Search for the cell housing the specified text and yield its (X, Y) center coordinate. 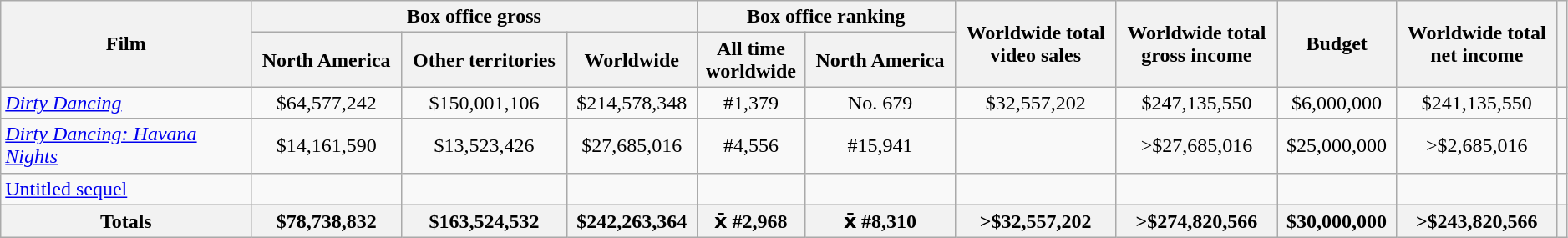
No. 679 (880, 103)
>$32,557,202 (1036, 221)
$214,578,348 (632, 103)
$30,000,000 (1337, 221)
$163,524,532 (484, 221)
#4,556 (751, 145)
$247,135,550 (1196, 103)
Totals (126, 221)
$14,161,590 (327, 145)
Film (126, 43)
#1,379 (751, 103)
Worldwide total gross income (1196, 43)
$6,000,000 (1337, 103)
Dirty Dancing (126, 103)
Box office gross (474, 17)
$242,263,364 (632, 221)
Other territories (484, 60)
All time worldwide (751, 60)
>$243,820,566 (1477, 221)
$78,738,832 (327, 221)
>$27,685,016 (1196, 145)
$13,523,426 (484, 145)
Budget (1337, 43)
Worldwide total video sales (1036, 43)
x̄ #2,968 (751, 221)
$241,135,550 (1477, 103)
x̄ #8,310 (880, 221)
$64,577,242 (327, 103)
$150,001,106 (484, 103)
$27,685,016 (632, 145)
Worldwide (632, 60)
Untitled sequel (126, 189)
#15,941 (880, 145)
Worldwide total net income (1477, 43)
$32,557,202 (1036, 103)
>$2,685,016 (1477, 145)
$25,000,000 (1337, 145)
Box office ranking (825, 17)
>$274,820,566 (1196, 221)
Dirty Dancing: Havana Nights (126, 145)
